Scan for the cell matching the given text and deliver its (X, Y) coordinate at center. 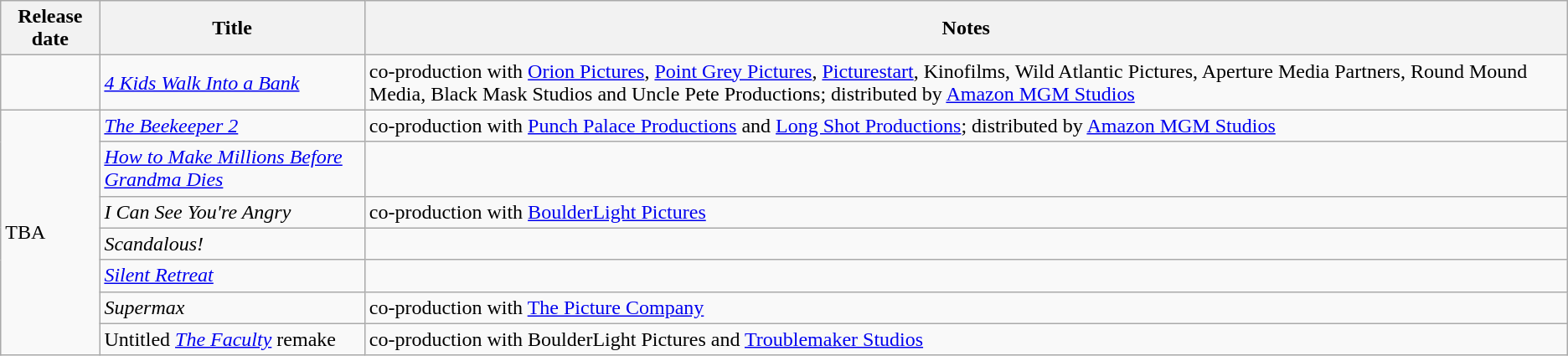
co-production with BoulderLight Pictures (966, 212)
co-production with BoulderLight Pictures and Troublemaker Studios (966, 339)
Scandalous! (232, 244)
Supermax (232, 307)
Untitled The Faculty remake (232, 339)
4 Kids Walk Into a Bank (232, 82)
Notes (966, 28)
Release date (50, 28)
co-production with Punch Palace Productions and Long Shot Productions; distributed by Amazon MGM Studios (966, 126)
TBA (50, 233)
co-production with The Picture Company (966, 307)
The Beekeeper 2 (232, 126)
How to Make Millions Before Grandma Dies (232, 169)
Title (232, 28)
I Can See You're Angry (232, 212)
Silent Retreat (232, 276)
